Provide the [x, y] coordinate of the cell's center where the given text is located.  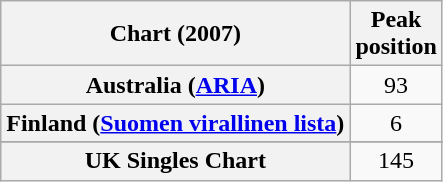
93 [396, 85]
Chart (2007) [176, 34]
Australia (ARIA) [176, 85]
UK Singles Chart [176, 161]
145 [396, 161]
6 [396, 123]
Finland (Suomen virallinen lista) [176, 123]
Peakposition [396, 34]
